Extract the (x, y) coordinate from the center of the cell holding the provided text.  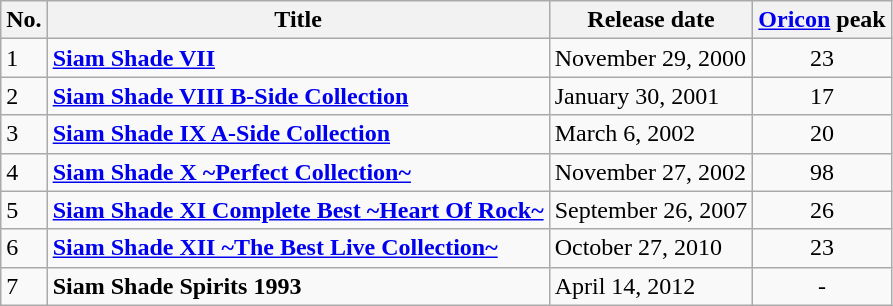
November 27, 2002 (651, 172)
- (822, 286)
Siam Shade IX A-Side Collection (298, 134)
Siam Shade VII (298, 58)
3 (24, 134)
January 30, 2001 (651, 96)
Oricon peak (822, 20)
Siam Shade VIII B-Side Collection (298, 96)
September 26, 2007 (651, 210)
March 6, 2002 (651, 134)
Release date (651, 20)
20 (822, 134)
5 (24, 210)
17 (822, 96)
No. (24, 20)
98 (822, 172)
1 (24, 58)
26 (822, 210)
7 (24, 286)
Siam Shade XI Complete Best ~Heart Of Rock~ (298, 210)
6 (24, 248)
4 (24, 172)
November 29, 2000 (651, 58)
Title (298, 20)
Siam Shade X ~Perfect Collection~ (298, 172)
2 (24, 96)
Siam Shade XII ~The Best Live Collection~ (298, 248)
Siam Shade Spirits 1993 (298, 286)
October 27, 2010 (651, 248)
April 14, 2012 (651, 286)
